Capture the cell that displays the provided text and extract its [X, Y] central coordinate. 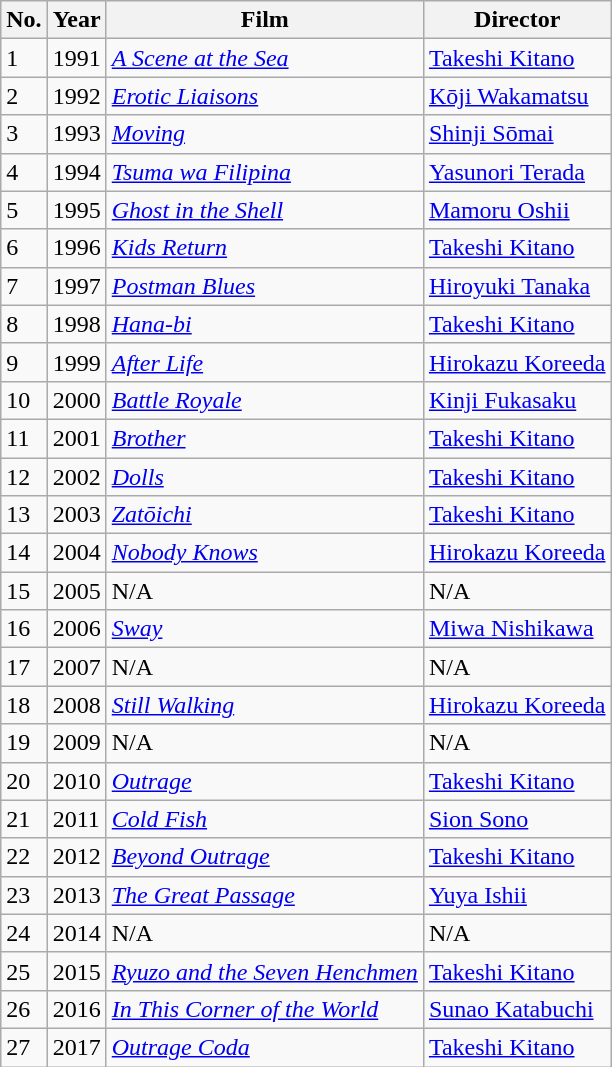
2013 [76, 895]
Film [264, 20]
Cold Fish [264, 819]
2011 [76, 819]
Beyond Outrage [264, 857]
2 [24, 96]
2008 [76, 705]
23 [24, 895]
20 [24, 781]
Moving [264, 134]
Brother [264, 438]
10 [24, 400]
2016 [76, 1009]
4 [24, 172]
3 [24, 134]
9 [24, 362]
2006 [76, 629]
1995 [76, 210]
Dolls [264, 477]
2014 [76, 933]
Nobody Knows [264, 553]
1991 [76, 58]
Still Walking [264, 705]
1992 [76, 96]
A Scene at the Sea [264, 58]
Sway [264, 629]
2010 [76, 781]
1993 [76, 134]
2004 [76, 553]
Director [517, 20]
Year [76, 20]
25 [24, 971]
16 [24, 629]
Kids Return [264, 248]
Mamoru Oshii [517, 210]
2009 [76, 743]
Shinji Sōmai [517, 134]
13 [24, 515]
2001 [76, 438]
Ryuzo and the Seven Henchmen [264, 971]
1998 [76, 324]
2007 [76, 667]
6 [24, 248]
No. [24, 20]
After Life [264, 362]
Kōji Wakamatsu [517, 96]
Outrage [264, 781]
In This Corner of the World [264, 1009]
1999 [76, 362]
Yuya Ishii [517, 895]
12 [24, 477]
Hiroyuki Tanaka [517, 286]
Postman Blues [264, 286]
8 [24, 324]
2002 [76, 477]
22 [24, 857]
26 [24, 1009]
1997 [76, 286]
Kinji Fukasaku [517, 400]
27 [24, 1047]
18 [24, 705]
1996 [76, 248]
21 [24, 819]
Hana-bi [264, 324]
5 [24, 210]
2017 [76, 1047]
Erotic Liaisons [264, 96]
2003 [76, 515]
Tsuma wa Filipina [264, 172]
Battle Royale [264, 400]
19 [24, 743]
14 [24, 553]
11 [24, 438]
Ghost in the Shell [264, 210]
Sunao Katabuchi [517, 1009]
2005 [76, 591]
2012 [76, 857]
1994 [76, 172]
1 [24, 58]
24 [24, 933]
Yasunori Terada [517, 172]
17 [24, 667]
Outrage Coda [264, 1047]
Zatōichi [264, 515]
15 [24, 591]
Miwa Nishikawa [517, 629]
Sion Sono [517, 819]
2000 [76, 400]
2015 [76, 971]
The Great Passage [264, 895]
7 [24, 286]
